Find where the given text appears and provide that cell's center as (x, y) coordinate. 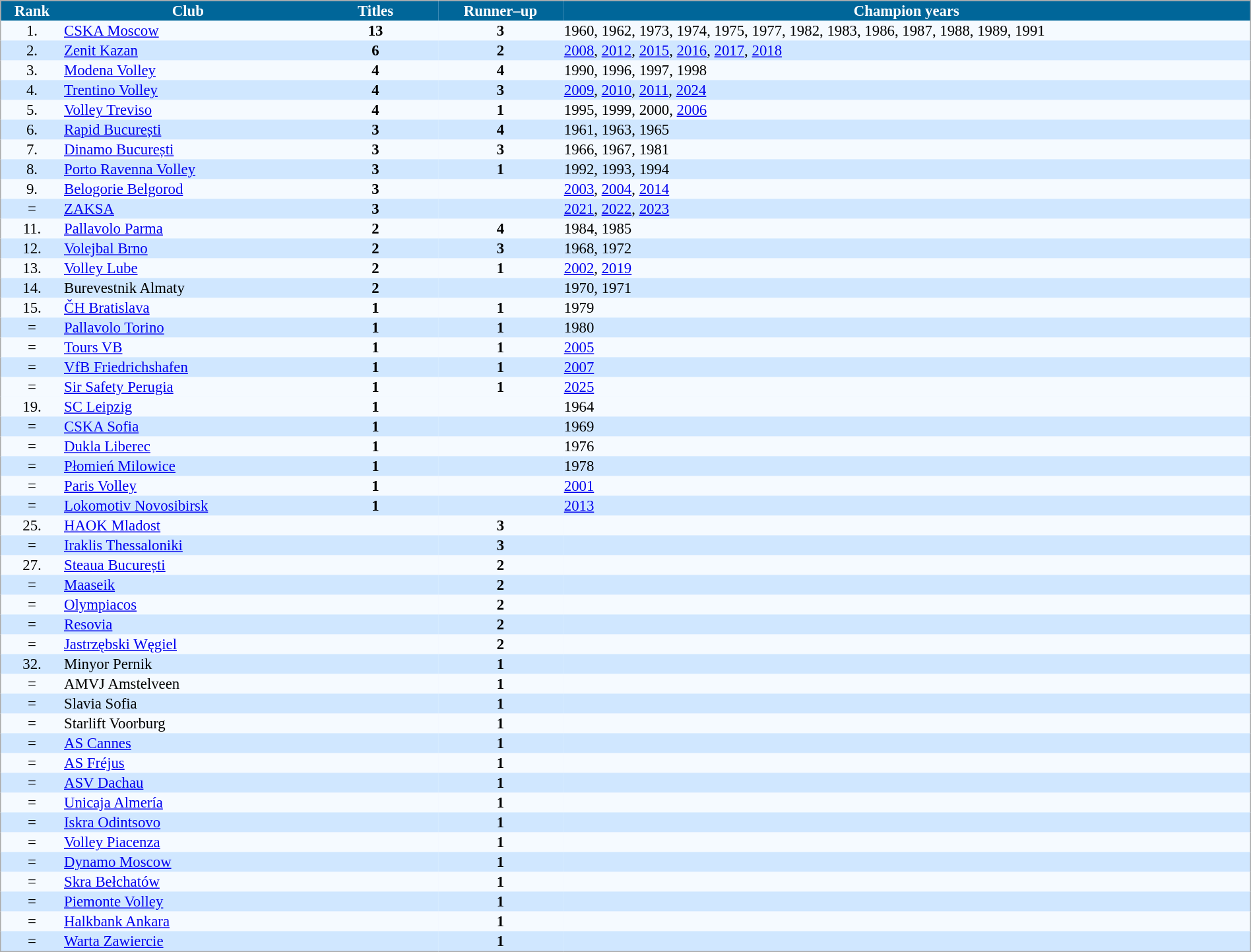
HAOK Mladost (187, 526)
2013 (907, 506)
2008, 2012, 2015, 2016, 2017, 2018 (907, 51)
Volley Piacenza (187, 842)
27. (32, 565)
Volejbal Brno (187, 249)
Olympiacos (187, 605)
Champion years (907, 11)
Warta Zawiercie (187, 942)
1970, 1971 (907, 288)
Club (187, 11)
25. (32, 526)
15. (32, 308)
Volley Treviso (187, 110)
Slavia Sofia (187, 704)
32. (32, 664)
1995, 1999, 2000, 2006 (907, 110)
1961, 1963, 1965 (907, 130)
2002, 2019 (907, 269)
1992, 1993, 1994 (907, 170)
1968, 1972 (907, 249)
Dukla Liberec (187, 447)
4. (32, 90)
11. (32, 229)
2. (32, 51)
Iskra Odintsovo (187, 823)
2009, 2010, 2011, 2024 (907, 90)
2003, 2004, 2014 (907, 189)
6 (375, 51)
ASV Dachau (187, 783)
Modena Volley (187, 71)
Trentino Volley (187, 90)
1966, 1967, 1981 (907, 150)
1976 (907, 447)
1990, 1996, 1997, 1998 (907, 71)
Rank (32, 11)
ČH Bratislava (187, 308)
8. (32, 170)
Burevestnik Almaty (187, 288)
Resovia (187, 625)
1964 (907, 407)
19. (32, 407)
AS Fréjus (187, 763)
Volley Lube (187, 269)
Sir Safety Perugia (187, 387)
Runner–up (500, 11)
2007 (907, 367)
Tours VB (187, 348)
AMVJ Amstelveen (187, 684)
Piemonte Volley (187, 902)
VfB Friedrichshafen (187, 367)
6. (32, 130)
13. (32, 269)
3. (32, 71)
1960, 1962, 1973, 1974, 1975, 1977, 1982, 1983, 1986, 1987, 1988, 1989, 1991 (907, 31)
5. (32, 110)
Minyor Pernik (187, 664)
Płomień Milowice (187, 466)
Paris Volley (187, 486)
Rapid București (187, 130)
1979 (907, 308)
1. (32, 31)
1969 (907, 427)
Iraklis Thessaloniki (187, 546)
7. (32, 150)
Belogorie Belgorod (187, 189)
AS Cannes (187, 744)
Jastrzębski Węgiel (187, 645)
2005 (907, 348)
Pallavolo Parma (187, 229)
2025 (907, 387)
1980 (907, 328)
Steaua București (187, 565)
2001 (907, 486)
Zenit Kazan (187, 51)
Pallavolo Torino (187, 328)
12. (32, 249)
Porto Ravenna Volley (187, 170)
Halkbank Ankara (187, 922)
Maaseik (187, 585)
13 (375, 31)
2021, 2022, 2023 (907, 209)
Dynamo Moscow (187, 862)
14. (32, 288)
1984, 1985 (907, 229)
SC Leipzig (187, 407)
1978 (907, 466)
Starlift Voorburg (187, 724)
ZAKSA (187, 209)
Titles (375, 11)
Dinamo București (187, 150)
CSKA Sofia (187, 427)
9. (32, 189)
Skra Bełchatów (187, 882)
CSKA Moscow (187, 31)
Unicaja Almería (187, 803)
Lokomotiv Novosibirsk (187, 506)
